Return (x, y) of the center of cell containing provided text 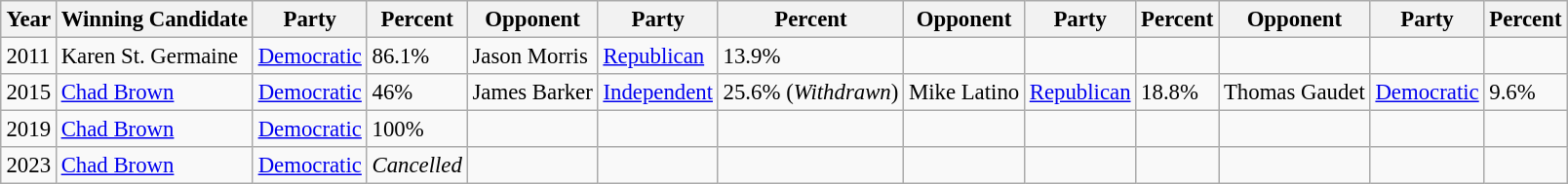
46% (417, 92)
Winning Candidate (154, 19)
2015 (28, 92)
25.6% (Withdrawn) (810, 92)
Year (28, 19)
2011 (28, 55)
100% (417, 129)
James Barker (532, 92)
Thomas Gaudet (1295, 92)
9.6% (1525, 92)
2023 (28, 166)
18.8% (1178, 92)
13.9% (810, 55)
Cancelled (417, 166)
Jason Morris (532, 55)
Independent (657, 92)
Karen St. Germaine (154, 55)
86.1% (417, 55)
2019 (28, 129)
Mike Latino (964, 92)
